Detect which cell encompasses the target text, then output its [x, y] center coordinate. 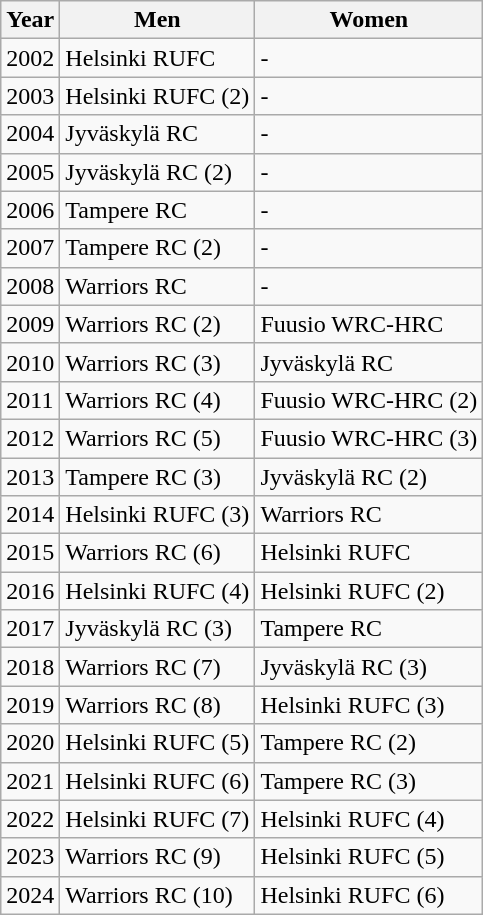
2005 [30, 172]
2003 [30, 96]
Fuusio WRC-HRC (2) [369, 400]
Warriors RC (8) [158, 705]
2015 [30, 553]
2011 [30, 400]
2004 [30, 134]
Men [158, 20]
2002 [30, 58]
Helsinki RUFC (7) [158, 819]
Women [369, 20]
2023 [30, 857]
2008 [30, 286]
2010 [30, 362]
2024 [30, 895]
2012 [30, 438]
2021 [30, 781]
Warriors RC (10) [158, 895]
2019 [30, 705]
2016 [30, 591]
Fuusio WRC-HRC [369, 324]
Fuusio WRC-HRC (3) [369, 438]
2018 [30, 667]
2013 [30, 477]
2014 [30, 515]
Warriors RC (4) [158, 400]
2006 [30, 210]
2020 [30, 743]
2022 [30, 819]
Warriors RC (5) [158, 438]
Year [30, 20]
Warriors RC (7) [158, 667]
2009 [30, 324]
Warriors RC (3) [158, 362]
Warriors RC (6) [158, 553]
Warriors RC (9) [158, 857]
Warriors RC (2) [158, 324]
2007 [30, 248]
2017 [30, 629]
